Capture the cell that displays the provided text and extract its [x, y] central coordinate. 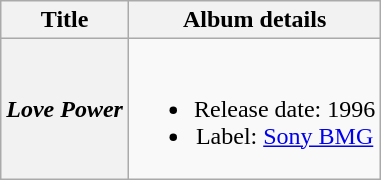
Album details [254, 20]
Love Power [65, 109]
Title [65, 20]
Release date: 1996Label: Sony BMG [254, 109]
